Identify which cell holds the provided text, then report its (X, Y) central coordinate. 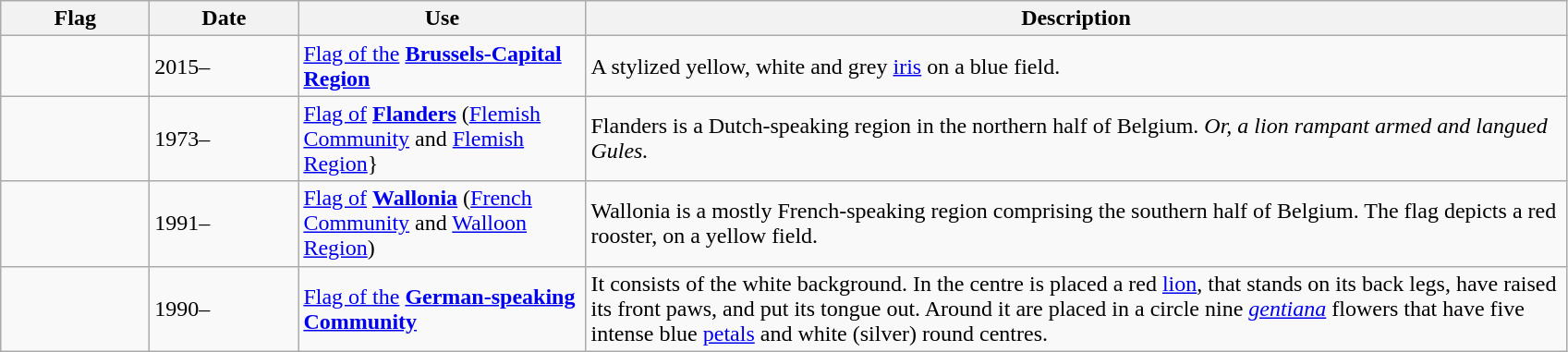
Flag (76, 18)
Flag of the German-speaking Community (442, 309)
Flag of the Brussels-Capital Region (442, 67)
Flanders is a Dutch-speaking region in the northern half of Belgium. Or, a lion rampant armed and langued Gules. (1076, 139)
1991– (224, 224)
Date (224, 18)
Use (442, 18)
A stylized yellow, white and grey iris on a blue field. (1076, 67)
2015– (224, 67)
Wallonia is a mostly French-speaking region comprising the southern half of Belgium. The flag depicts a red rooster, on a yellow field. (1076, 224)
Flag of Flanders (Flemish Community and Flemish Region} (442, 139)
1990– (224, 309)
Description (1076, 18)
1973– (224, 139)
Flag of Wallonia (French Community and Walloon Region) (442, 224)
